Output the [X, Y] coordinate of the center of the cell containing the given text.  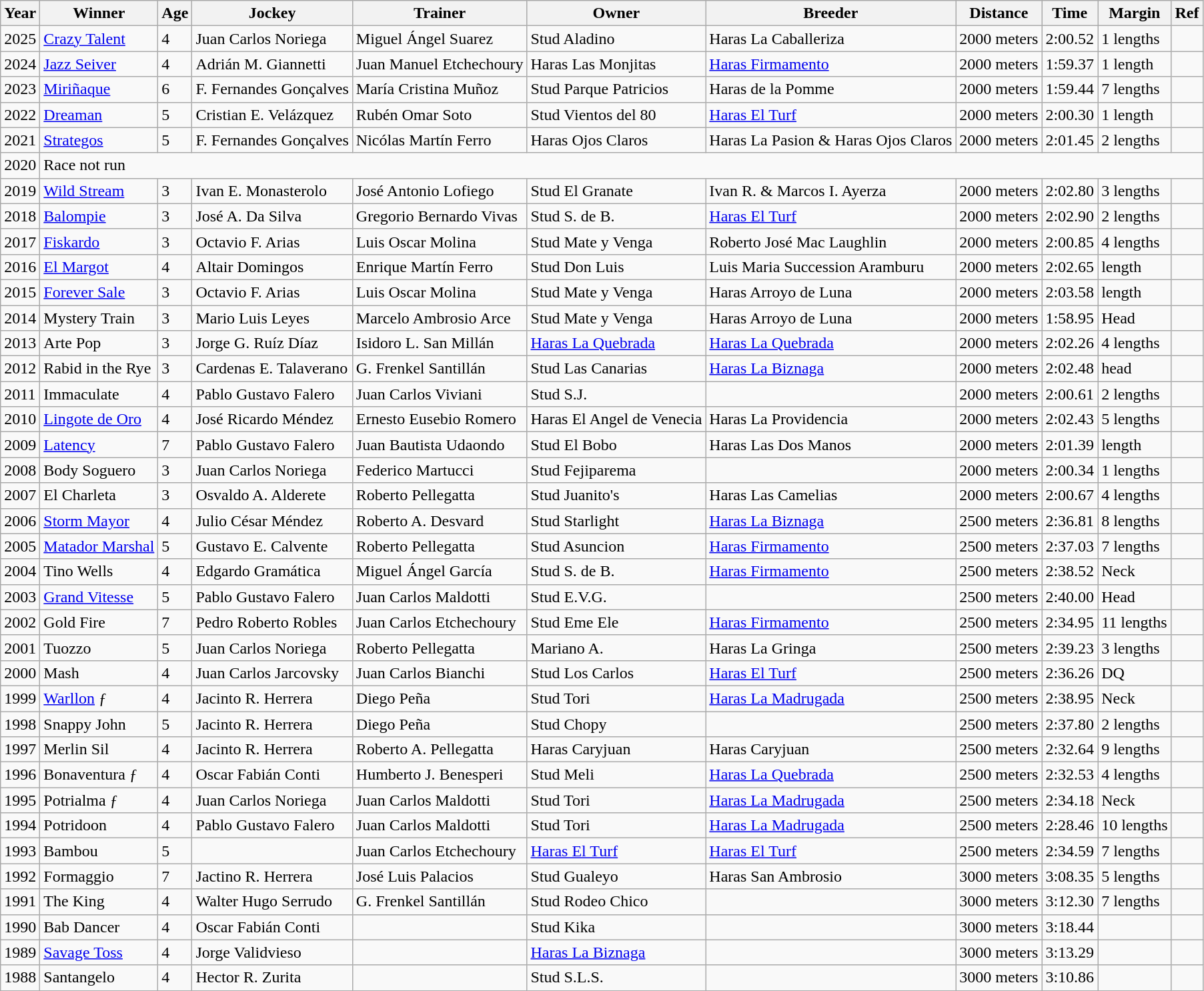
Stud Aladino [616, 39]
Miriñaque [99, 89]
Edgardo Gramática [272, 572]
Ernesto Eusebio Romero [440, 419]
Ivan E. Monasterolo [272, 191]
Body Soguero [99, 470]
2:00.30 [1070, 115]
2017 [20, 241]
1988 [20, 978]
Race not run [622, 165]
2016 [20, 267]
Potrialma ƒ [99, 800]
Haras Las Monjitas [616, 64]
Haras La Caballeriza [831, 39]
Owner [616, 13]
8 lengths [1135, 521]
3:18.44 [1070, 927]
2:02.65 [1070, 267]
2:02.90 [1070, 216]
Potridoon [99, 826]
2010 [20, 419]
2025 [20, 39]
Jactino R. Herrera [272, 876]
1:59.44 [1070, 89]
Jockey [272, 13]
Haras de la Pomme [831, 89]
2:00.34 [1070, 470]
2021 [20, 140]
Hector R. Zurita [272, 978]
2000 [20, 673]
Santangelo [99, 978]
Pedro Roberto Robles [272, 622]
Trainer [440, 13]
Ivan R. & Marcos I. Ayerza [831, 191]
Haras Las Dos Manos [831, 445]
Mash [99, 673]
Year [20, 13]
Enrique Martín Ferro [440, 267]
2:36.26 [1070, 673]
2007 [20, 495]
2:00.61 [1070, 394]
Stud E.V.G. [616, 597]
Stud S.J. [616, 394]
Snappy John [99, 724]
2009 [20, 445]
José Antonio Lofiego [440, 191]
Adrián M. Giannetti [272, 64]
Fiskardo [99, 241]
2:32.53 [1070, 775]
Bambou [99, 851]
El Charleta [99, 495]
Savage Toss [99, 952]
Strategos [99, 140]
1999 [20, 698]
Julio César Méndez [272, 521]
1989 [20, 952]
10 lengths [1135, 826]
Walter Hugo Serrudo [272, 902]
Bonaventura ƒ [99, 775]
Lingote de Oro [99, 419]
Warllon ƒ [99, 698]
Miguel Ángel García [440, 572]
Stud Meli [616, 775]
Juan Manuel Etchechoury [440, 64]
1994 [20, 826]
Juan Bautista Udaondo [440, 445]
Distance [999, 13]
2013 [20, 343]
Forever Sale [99, 292]
2006 [20, 521]
2:02.43 [1070, 419]
María Cristina Muñoz [440, 89]
Juan Carlos Jarcovsky [272, 673]
2:36.81 [1070, 521]
Mystery Train [99, 318]
Dreaman [99, 115]
Juan Carlos Bianchi [440, 673]
Ref [1187, 13]
2008 [20, 470]
head [1135, 369]
Tino Wells [99, 572]
1996 [20, 775]
Time [1070, 13]
2:28.46 [1070, 826]
Balompie [99, 216]
2018 [20, 216]
1995 [20, 800]
2012 [20, 369]
Jorge Validvieso [272, 952]
José Luis Palacios [440, 876]
Mariano A. [616, 648]
2:00.85 [1070, 241]
Juan Carlos Viviani [440, 394]
Stud El Bobo [616, 445]
Stud Asuncion [616, 546]
2005 [20, 546]
1992 [20, 876]
Gold Fire [99, 622]
2:38.52 [1070, 572]
DQ [1135, 673]
Bab Dancer [99, 927]
2:40.00 [1070, 597]
Formaggio [99, 876]
2:32.64 [1070, 750]
Marcelo Ambrosio Arce [440, 318]
Grand Vitesse [99, 597]
Stud Fejiparema [616, 470]
2:01.45 [1070, 140]
Luis Maria Succession Aramburu [831, 267]
2:38.95 [1070, 698]
Immaculate [99, 394]
Haras San Ambrosio [831, 876]
2022 [20, 115]
Crazy Talent [99, 39]
Haras Ojos Claros [616, 140]
El Margot [99, 267]
6 [175, 89]
2020 [20, 165]
3:08.35 [1070, 876]
Stud Juanito's [616, 495]
2:34.59 [1070, 851]
Gustavo E. Calvente [272, 546]
1993 [20, 851]
2:02.80 [1070, 191]
1:59.37 [1070, 64]
Mario Luis Leyes [272, 318]
Merlin Sil [99, 750]
Winner [99, 13]
Humberto J. Benesperi [440, 775]
Roberto José Mac Laughlin [831, 241]
Isidoro L. San Millán [440, 343]
2:37.80 [1070, 724]
The King [99, 902]
1990 [20, 927]
1998 [20, 724]
Cristian E. Velázquez [272, 115]
Stud Vientos del 80 [616, 115]
Margin [1135, 13]
Matador Marshal [99, 546]
Haras El Angel de Venecia [616, 419]
2014 [20, 318]
Nicólas Martín Ferro [440, 140]
Roberto A. Desvard [440, 521]
2015 [20, 292]
Tuozzo [99, 648]
2:01.39 [1070, 445]
1991 [20, 902]
2:34.95 [1070, 622]
Cardenas E. Talaverano [272, 369]
Stud Starlight [616, 521]
Jazz Seiver [99, 64]
Stud El Granate [616, 191]
Arte Pop [99, 343]
Stud Parque Patricios [616, 89]
Age [175, 13]
Stud Los Carlos [616, 673]
3:12.30 [1070, 902]
2002 [20, 622]
3:10.86 [1070, 978]
Stud Chopy [616, 724]
Latency [99, 445]
2:02.48 [1070, 369]
1997 [20, 750]
Haras Las Camelias [831, 495]
9 lengths [1135, 750]
2001 [20, 648]
Miguel Ángel Suarez [440, 39]
2011 [20, 394]
Stud S.L.S. [616, 978]
Stud Eme Ele [616, 622]
José A. Da Silva [272, 216]
2:39.23 [1070, 648]
2004 [20, 572]
2:02.26 [1070, 343]
11 lengths [1135, 622]
Osvaldo A. Alderete [272, 495]
Stud Don Luis [616, 267]
Haras La Providencia [831, 419]
Stud Gualeyo [616, 876]
Rabid in the Rye [99, 369]
2:37.03 [1070, 546]
Storm Mayor [99, 521]
2003 [20, 597]
2:00.67 [1070, 495]
2023 [20, 89]
Wild Stream [99, 191]
Stud Las Canarias [616, 369]
Gregorio Bernardo Vivas [440, 216]
Federico Martucci [440, 470]
2:34.18 [1070, 800]
José Ricardo Méndez [272, 419]
Breeder [831, 13]
Haras La Gringa [831, 648]
Altair Domingos [272, 267]
Rubén Omar Soto [440, 115]
1:58.95 [1070, 318]
3:13.29 [1070, 952]
Jorge G. Ruíz Díaz [272, 343]
Stud Rodeo Chico [616, 902]
2019 [20, 191]
Stud Kika [616, 927]
2024 [20, 64]
Roberto A. Pellegatta [440, 750]
Haras La Pasion & Haras Ojos Claros [831, 140]
2:00.52 [1070, 39]
2:03.58 [1070, 292]
